Pinpoint the cell where the given text exists, returning its [x, y] midpoint coordinate. 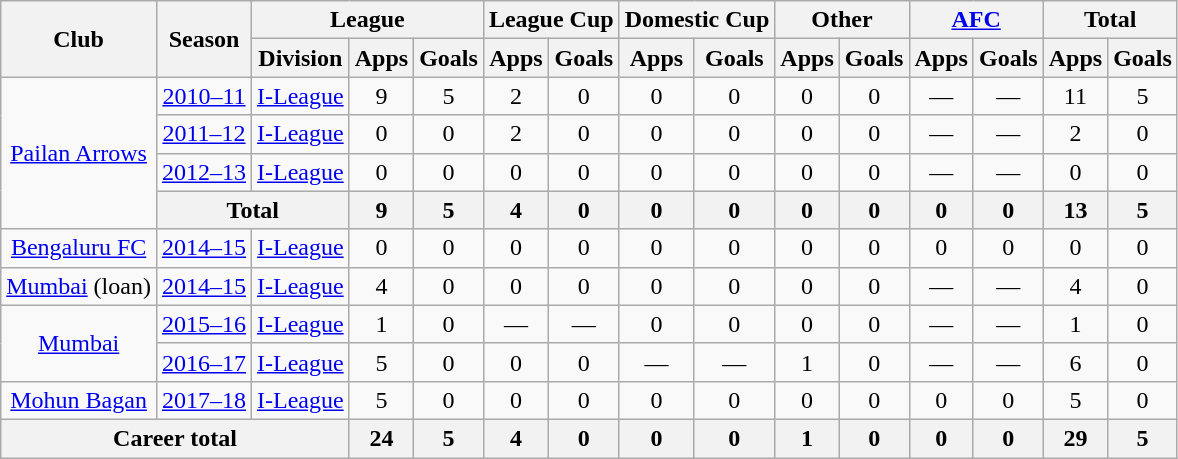
League Cup [551, 20]
2016–17 [204, 362]
Pailan Arrows [79, 153]
Mohun Bagan [79, 400]
11 [1075, 96]
13 [1075, 210]
24 [381, 438]
2011–12 [204, 134]
Mumbai (loan) [79, 286]
League [368, 20]
29 [1075, 438]
Division [301, 58]
2010–11 [204, 96]
2012–13 [204, 172]
2017–18 [204, 400]
Other [842, 20]
AFC [976, 20]
Career total [175, 438]
Bengaluru FC [79, 248]
Club [79, 39]
2015–16 [204, 324]
Season [204, 39]
Domestic Cup [697, 20]
Mumbai [79, 343]
6 [1075, 362]
